Identify which cell holds the provided text, then report its (x, y) central coordinate. 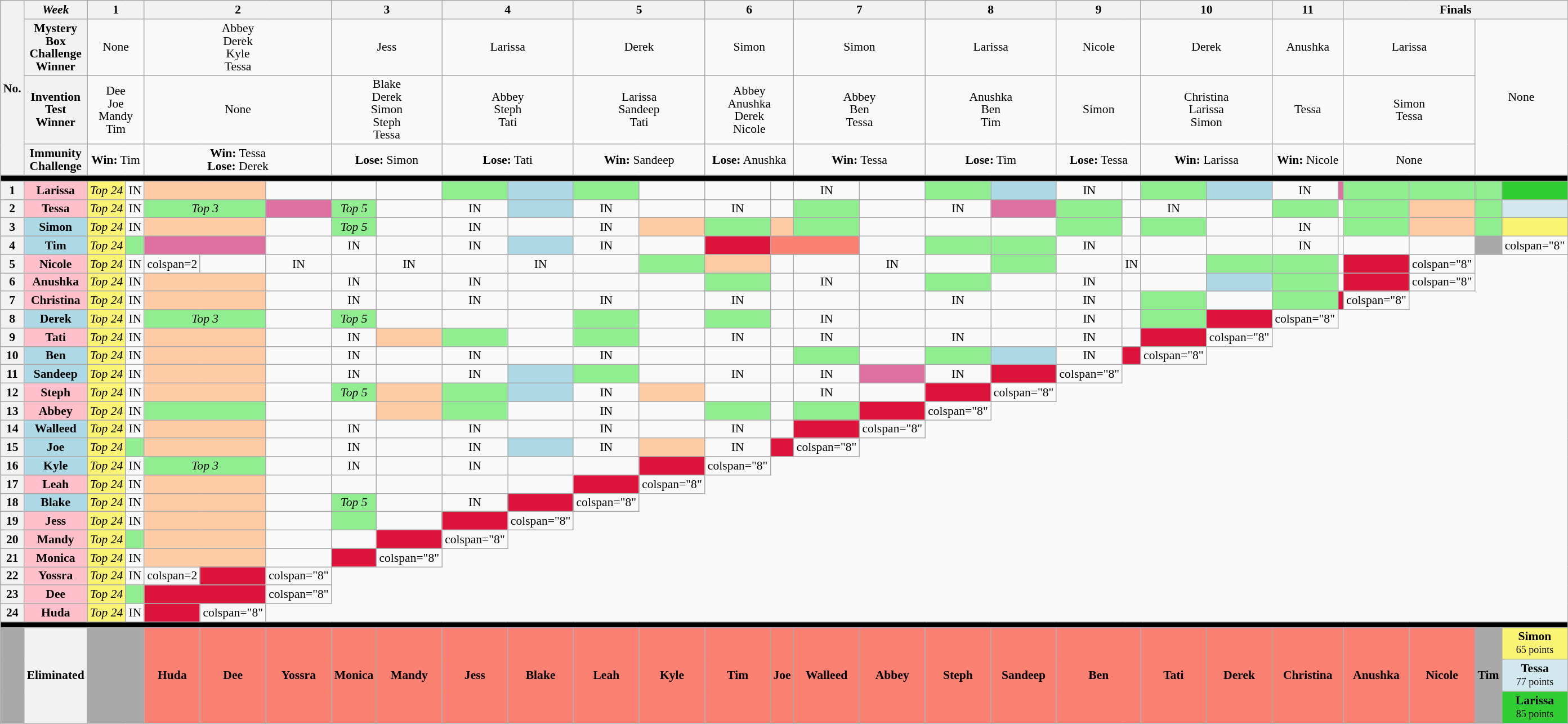
Win: Nicole (1307, 160)
MysteryBoxChallengeWinner (56, 47)
Lose: Anushka (749, 160)
AnushkaBenTim (991, 110)
14 (12, 429)
17 (12, 484)
18 (12, 502)
21 (12, 557)
15 (12, 448)
Win: Tim (116, 160)
SimonTessa (1409, 110)
Lose: Tim (991, 160)
Lose: Tessa (1098, 160)
Larissa 85 points (1535, 707)
AbbeyStephTati (508, 110)
BlakeDerekSimonStephTessa (387, 110)
Win: Tessa (859, 160)
AbbeyAnushkaDerekNicole (749, 110)
19 (12, 521)
Week (56, 10)
DeeJoeMandyTim (116, 110)
13 (12, 411)
Eliminated (56, 676)
Tessa 77 points (1535, 676)
Simon 65 points (1535, 644)
20 (12, 539)
Christina Larissa Simon (1206, 110)
16 (12, 466)
LarissaSandeepTati (638, 110)
AbbeyBenTessa (859, 110)
12 (12, 393)
Finals (1455, 10)
23 (12, 595)
No. (12, 88)
Win: Sandeep (638, 160)
Win: TessaLose: Derek (238, 160)
ImmunityChallenge (56, 160)
Win: Larissa (1206, 160)
24 (12, 613)
Lose: Simon (387, 160)
22 (12, 576)
InventionTestWinner (56, 110)
Lose: Tati (508, 160)
AbbeyDerekKyleTessa (238, 47)
